Pinpoint the cell where the given text exists, returning its [x, y] midpoint coordinate. 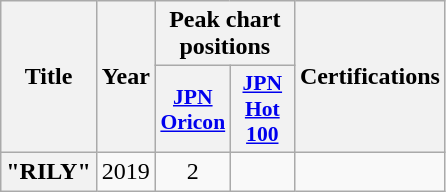
2 [192, 171]
Title [49, 77]
Certifications [370, 77]
JPNOricon [192, 110]
"RILY" [49, 171]
Year [126, 77]
2019 [126, 171]
Peak chart positions [224, 34]
JPNHot100 [262, 110]
